Output the [X, Y] coordinate of the center of the cell containing the given text.  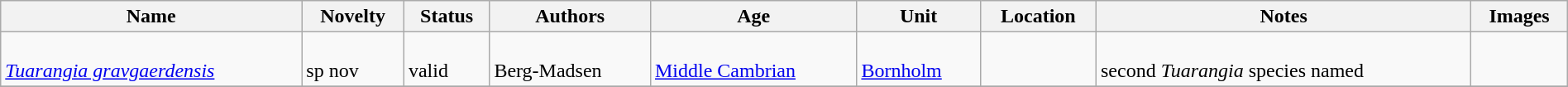
Tuarangia gravgaerdensis [151, 60]
Status [447, 17]
Middle Cambrian [753, 60]
Novelty [353, 17]
Authors [571, 17]
Name [151, 17]
sp nov [353, 60]
Notes [1284, 17]
Age [753, 17]
Bornholm [918, 60]
Berg-Madsen [571, 60]
Images [1519, 17]
Location [1038, 17]
second Tuarangia species named [1284, 60]
Unit [918, 17]
valid [447, 60]
